Identify which cell holds the provided text, then report its [x, y] central coordinate. 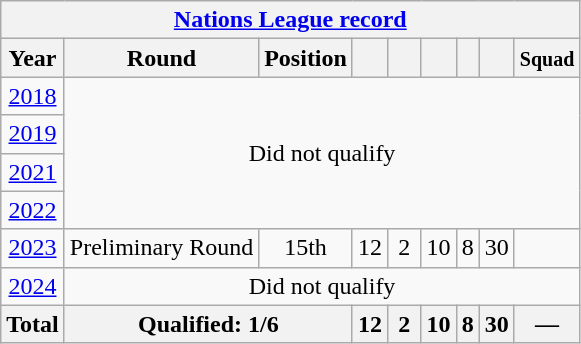
2022 [33, 210]
— [547, 324]
2018 [33, 96]
2019 [33, 134]
Squad [547, 58]
Qualified: 1/6 [208, 324]
Year [33, 58]
2023 [33, 248]
2021 [33, 172]
Round [161, 58]
15th [306, 248]
2024 [33, 286]
Position [306, 58]
Nations League record [290, 20]
Preliminary Round [161, 248]
Total [33, 324]
